Search for the cell housing the specified text and yield its [x, y] center coordinate. 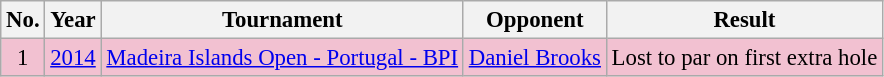
Result [744, 20]
2014 [73, 58]
Year [73, 20]
Lost to par on first extra hole [744, 58]
Tournament [282, 20]
No. [23, 20]
Opponent [534, 20]
1 [23, 58]
Madeira Islands Open - Portugal - BPI [282, 58]
Daniel Brooks [534, 58]
